Pinpoint the cell where the given text exists, returning its (X, Y) midpoint coordinate. 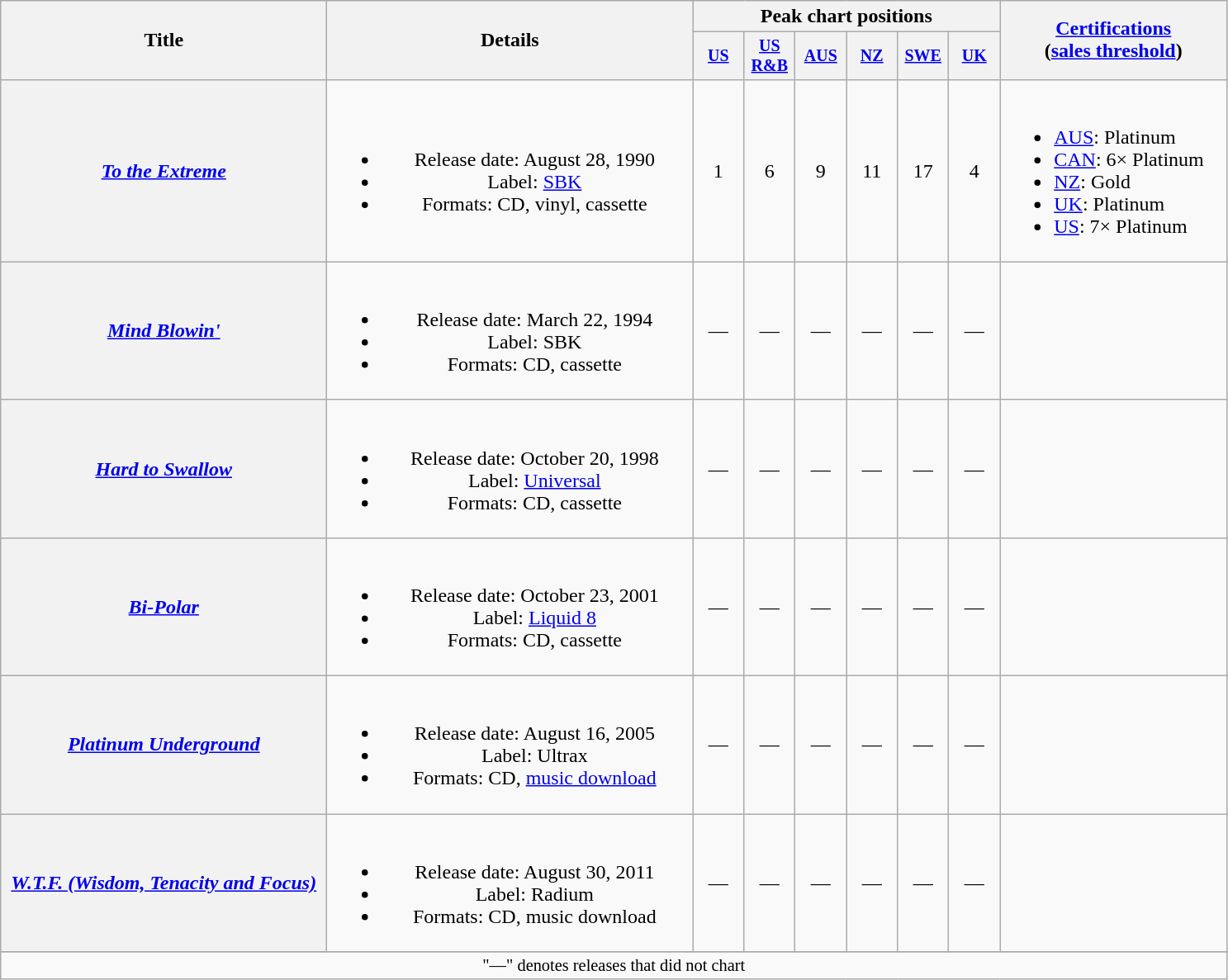
W.T.F. (Wisdom, Tenacity and Focus) (164, 883)
SWE (923, 56)
UK (974, 56)
Certifications(sales threshold) (1113, 40)
AUS: PlatinumCAN: 6× PlatinumNZ: GoldUK: PlatinumUS: 7× Platinum (1113, 170)
Release date: October 23, 2001Label: Liquid 8Formats: CD, cassette (510, 606)
AUS (821, 56)
To the Extreme (164, 170)
Hard to Swallow (164, 469)
11 (872, 170)
Bi-Polar (164, 606)
Release date: August 16, 2005Label: UltraxFormats: CD, music download (510, 745)
Mind Blowin' (164, 330)
17 (923, 170)
Details (510, 40)
9 (821, 170)
1 (718, 170)
6 (770, 170)
Release date: October 20, 1998Label: UniversalFormats: CD, cassette (510, 469)
Platinum Underground (164, 745)
Peak chart positions (846, 17)
"—" denotes releases that did not chart (614, 966)
Title (164, 40)
Release date: August 30, 2011Label: RadiumFormats: CD, music download (510, 883)
Release date: March 22, 1994Label: SBKFormats: CD, cassette (510, 330)
NZ (872, 56)
Release date: August 28, 1990Label: SBKFormats: CD, vinyl, cassette (510, 170)
US R&B (770, 56)
4 (974, 170)
US (718, 56)
